Return the [x, y] coordinate for the center point of the cell that contains the specified text.  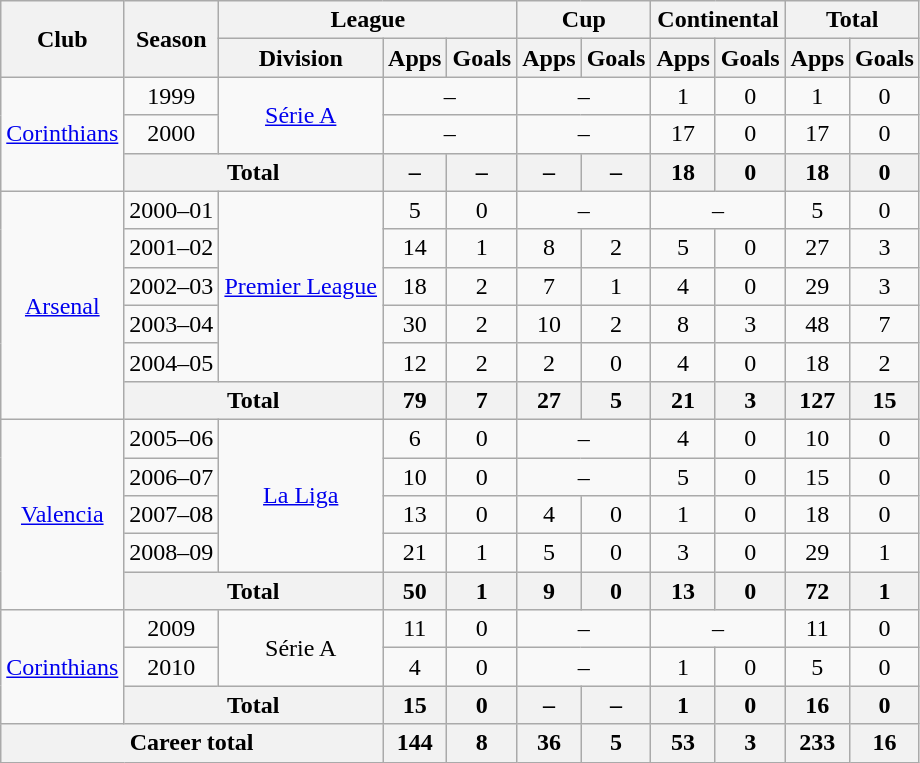
48 [817, 324]
Premier League [301, 286]
La Liga [301, 495]
2001–02 [172, 248]
2003–04 [172, 324]
79 [415, 400]
2005–06 [172, 438]
Division [301, 58]
Career total [192, 743]
Club [62, 39]
2008–09 [172, 553]
2000 [172, 134]
2007–08 [172, 515]
2009 [172, 629]
9 [549, 591]
50 [415, 591]
2002–03 [172, 286]
Arsenal [62, 305]
36 [549, 743]
2010 [172, 667]
14 [415, 248]
Continental [718, 20]
Valencia [62, 514]
233 [817, 743]
2004–05 [172, 362]
127 [817, 400]
League [368, 20]
30 [415, 324]
12 [415, 362]
6 [415, 438]
2006–07 [172, 477]
Cup [584, 20]
72 [817, 591]
2000–01 [172, 210]
Season [172, 39]
144 [415, 743]
53 [683, 743]
1999 [172, 96]
